Search for the cell housing the specified text and yield its (X, Y) center coordinate. 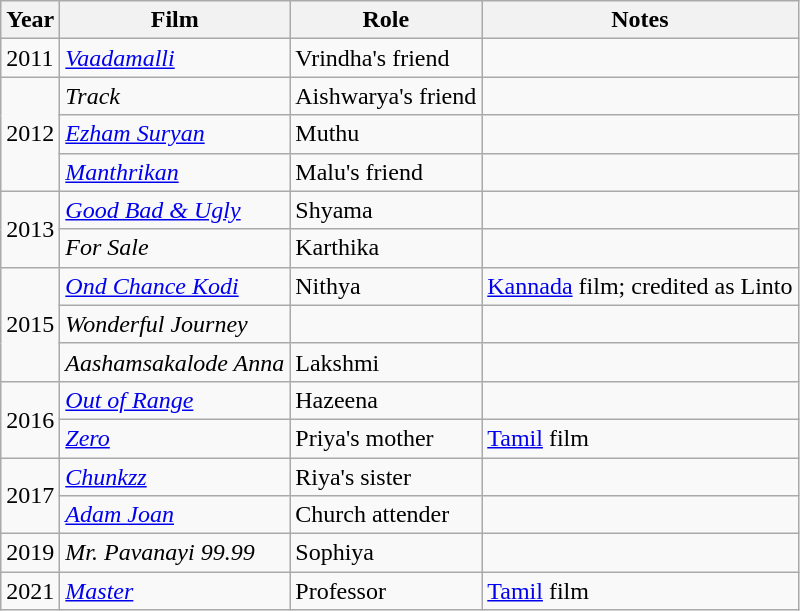
Out of Range (175, 400)
Malu's friend (386, 172)
2012 (30, 134)
Zero (175, 438)
2013 (30, 229)
Muthu (386, 134)
Notes (640, 20)
Film (175, 20)
Ezham Suryan (175, 134)
Role (386, 20)
Riya's sister (386, 477)
Wonderful Journey (175, 324)
Professor (386, 591)
2021 (30, 591)
2015 (30, 324)
Sophiya (386, 553)
Ond Chance Kodi (175, 286)
Adam Joan (175, 515)
Lakshmi (386, 362)
Year (30, 20)
Chunkzz (175, 477)
Track (175, 96)
Church attender (386, 515)
For Sale (175, 248)
2017 (30, 496)
2019 (30, 553)
Vaadamalli (175, 58)
Manthrikan (175, 172)
2016 (30, 419)
Kannada film; credited as Linto (640, 286)
Master (175, 591)
Vrindha's friend (386, 58)
Hazeena (386, 400)
2011 (30, 58)
Aashamsakalode Anna (175, 362)
Nithya (386, 286)
Mr. Pavanayi 99.99 (175, 553)
Karthika (386, 248)
Shyama (386, 210)
Priya's mother (386, 438)
Good Bad & Ugly (175, 210)
Aishwarya's friend (386, 96)
